Determine the [X, Y] coordinate at the center of the cell enclosing the given text.  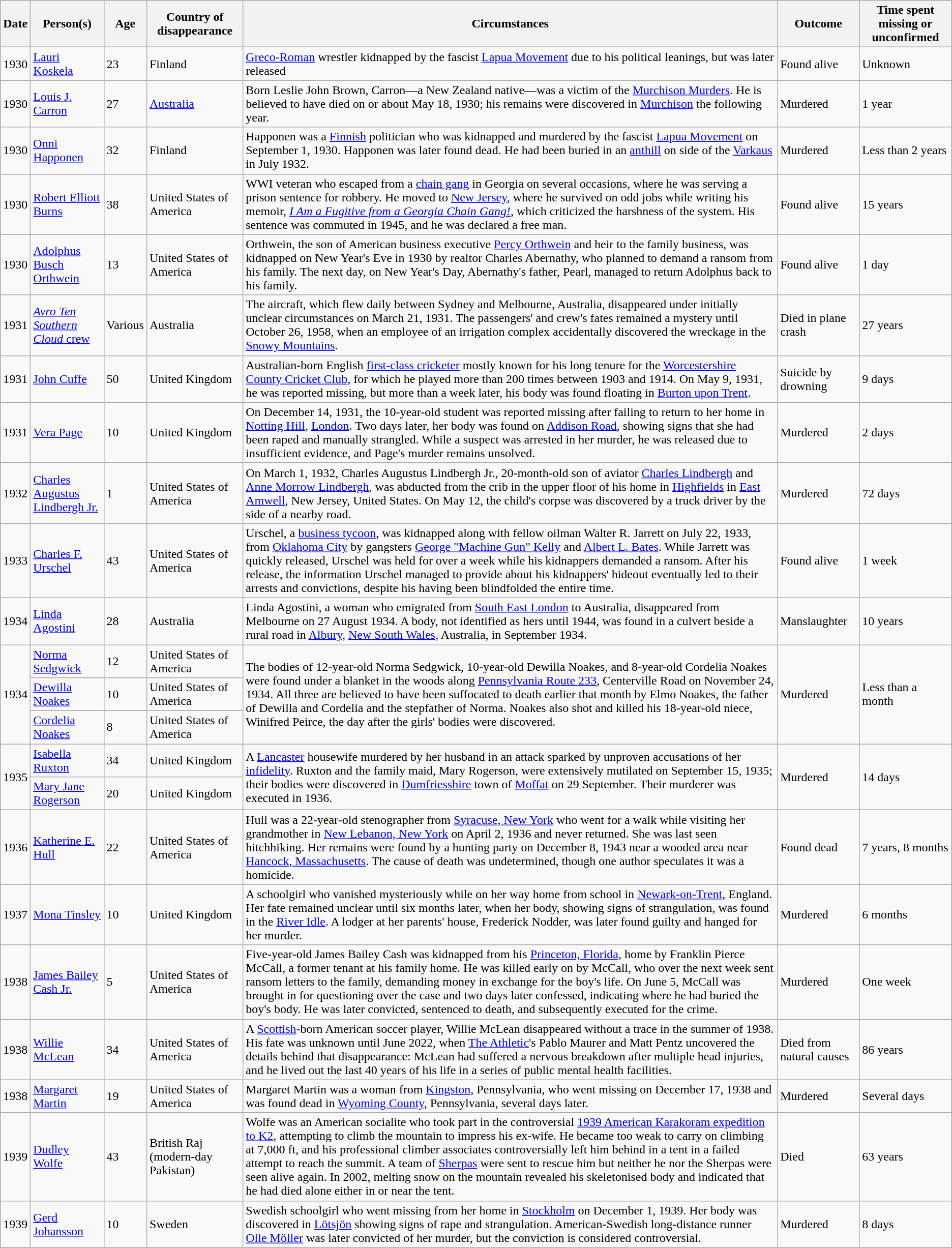
Linda Agostini [67, 621]
Vera Page [67, 432]
10 years [905, 621]
23 [125, 64]
28 [125, 621]
72 days [905, 493]
19 [125, 1096]
12 [125, 661]
Manslaughter [819, 621]
9 days [905, 379]
John Cuffe [67, 379]
Unknown [905, 64]
Dudley Wolfe [67, 1156]
1937 [15, 914]
Several days [905, 1096]
Gerd Johansson [67, 1224]
27 years [905, 325]
Louis J. Carron [67, 104]
Country of disappearance [194, 24]
1936 [15, 847]
Died from natural causes [819, 1050]
22 [125, 847]
British Raj (modern-day Pakistan) [194, 1156]
Sweden [194, 1224]
Mary Jane Rogerson [67, 793]
Dewilla Noakes [67, 695]
1 day [905, 264]
15 years [905, 204]
Isabella Ruxton [67, 761]
Charles F. Urschel [67, 560]
Died [819, 1156]
5 [125, 982]
Willie McLean [67, 1050]
Suicide by drowning [819, 379]
Charles Augustus Lindbergh Jr. [67, 493]
1935 [15, 777]
Found dead [819, 847]
One week [905, 982]
Adolphus Busch Orthwein [67, 264]
Avro Ten Southern Cloud crew [67, 325]
Norma Sedgwick [67, 661]
38 [125, 204]
20 [125, 793]
Cordelia Noakes [67, 727]
32 [125, 151]
Date [15, 24]
27 [125, 104]
8 [125, 727]
2 days [905, 432]
Robert Elliott Burns [67, 204]
8 days [905, 1224]
Less than 2 years [905, 151]
Less than a month [905, 695]
Greco-Roman wrestler kidnapped by the fascist Lapua Movement due to his political leanings, but was later released [511, 64]
1 year [905, 104]
Died in plane crash [819, 325]
Margaret Martin [67, 1096]
Person(s) [67, 24]
50 [125, 379]
13 [125, 264]
1 week [905, 560]
Mona Tinsley [67, 914]
Lauri Koskela [67, 64]
Outcome [819, 24]
6 months [905, 914]
14 days [905, 777]
1 [125, 493]
Time spent missing or unconfirmed [905, 24]
86 years [905, 1050]
Katherine E. Hull [67, 847]
1932 [15, 493]
63 years [905, 1156]
Circumstances [511, 24]
Age [125, 24]
7 years, 8 months [905, 847]
James Bailey Cash Jr. [67, 982]
Various [125, 325]
Onni Happonen [67, 151]
1933 [15, 560]
